Extract the [x, y] coordinate from the center of the cell holding the provided text.  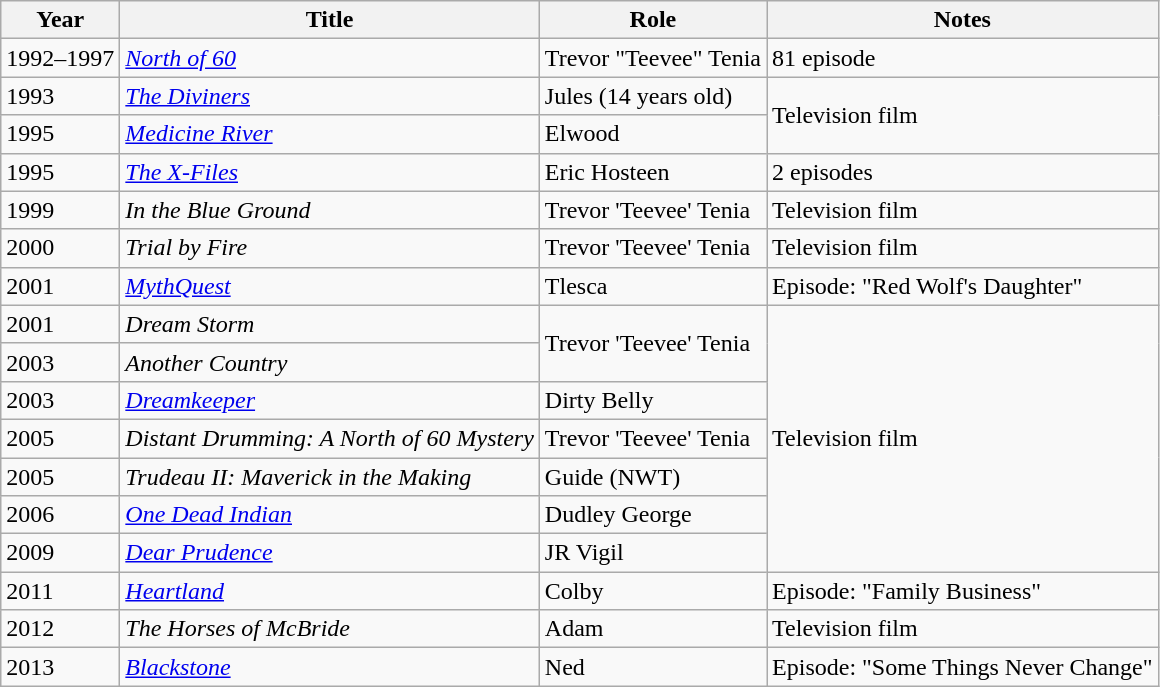
Trevor "Teevee" Tenia [652, 58]
The Diviners [330, 96]
Episode: "Family Business" [963, 591]
2000 [60, 248]
1992–1997 [60, 58]
The X-Files [330, 172]
Trial by Fire [330, 248]
1993 [60, 96]
Notes [963, 20]
2009 [60, 553]
2006 [60, 515]
JR Vigil [652, 553]
Elwood [652, 134]
Another Country [330, 362]
Dear Prudence [330, 553]
Dirty Belly [652, 400]
Dreamkeeper [330, 400]
2011 [60, 591]
Blackstone [330, 667]
Year [60, 20]
Jules (14 years old) [652, 96]
Episode: "Red Wolf's Daughter" [963, 286]
The Horses of McBride [330, 629]
Ned [652, 667]
Distant Drumming: A North of 60 Mystery [330, 438]
Eric Hosteen [652, 172]
2012 [60, 629]
2013 [60, 667]
Heartland [330, 591]
In the Blue Ground [330, 210]
Dream Storm [330, 324]
2 episodes [963, 172]
Guide (NWT) [652, 477]
Episode: "Some Things Never Change" [963, 667]
Trudeau II: Maverick in the Making [330, 477]
Medicine River [330, 134]
81 episode [963, 58]
Dudley George [652, 515]
Role [652, 20]
MythQuest [330, 286]
North of 60 [330, 58]
Adam [652, 629]
One Dead Indian [330, 515]
Title [330, 20]
Colby [652, 591]
Tlesca [652, 286]
1999 [60, 210]
